From the cell containing the given text, extract its center point as [X, Y] coordinate. 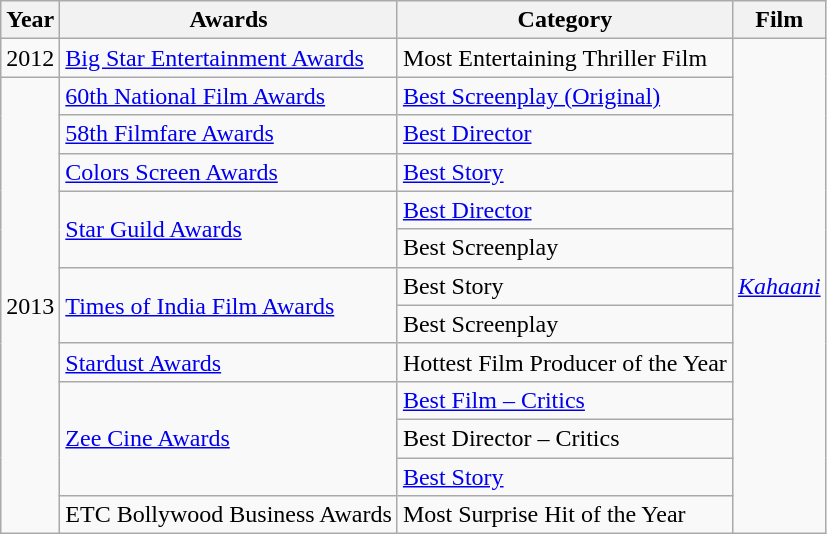
Category [564, 20]
58th Filmfare Awards [229, 134]
60th National Film Awards [229, 96]
ETC Bollywood Business Awards [229, 515]
Big Star Entertainment Awards [229, 58]
Year [30, 20]
2013 [30, 306]
Best Director – Critics [564, 438]
Hottest Film Producer of the Year [564, 362]
Awards [229, 20]
Kahaani [779, 286]
Most Entertaining Thriller Film [564, 58]
Best Film – Critics [564, 400]
Zee Cine Awards [229, 438]
Most Surprise Hit of the Year [564, 515]
Colors Screen Awards [229, 172]
Best Screenplay (Original) [564, 96]
Film [779, 20]
Times of India Film Awards [229, 305]
Star Guild Awards [229, 229]
2012 [30, 58]
Stardust Awards [229, 362]
